From the cell containing the given text, extract its center point as (X, Y) coordinate. 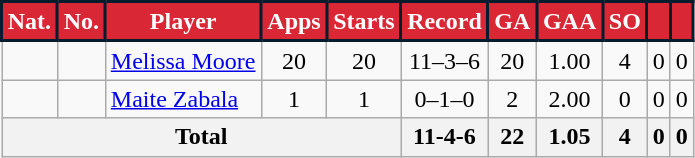
Record (444, 22)
GA (512, 22)
Melissa Moore (183, 60)
Player (183, 22)
1.00 (570, 60)
11–3–6 (444, 60)
GAA (570, 22)
Maite Zabala (183, 99)
Apps (294, 22)
2 (512, 99)
2.00 (570, 99)
22 (512, 137)
Starts (364, 22)
No. (81, 22)
11-4-6 (444, 137)
1.05 (570, 137)
SO (626, 22)
0–1–0 (444, 99)
Total (202, 137)
Nat. (30, 22)
